Return the (X, Y) coordinate for the center point of the cell that contains the specified text.  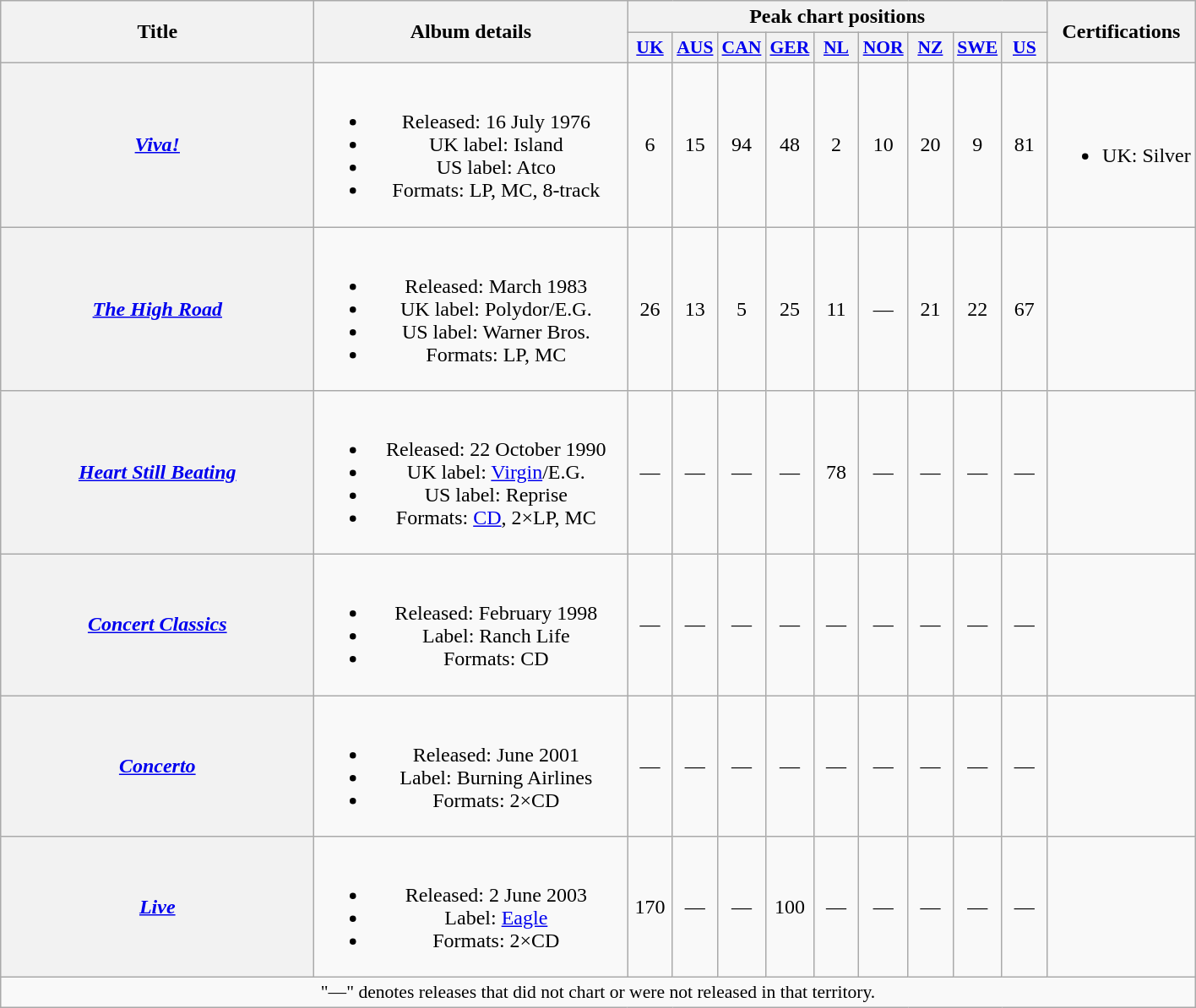
67 (1024, 308)
11 (836, 308)
15 (694, 144)
Released: 16 July 1976UK label: IslandUS label: AtcoFormats: LP, MC, 8-track (471, 144)
81 (1024, 144)
Released: February 1998Label: Ranch LifeFormats: CD (471, 625)
Album details (471, 32)
NZ (931, 48)
25 (789, 308)
100 (789, 907)
21 (931, 308)
10 (883, 144)
CAN (742, 48)
13 (694, 308)
NL (836, 48)
9 (977, 144)
AUS (694, 48)
NOR (883, 48)
Concerto (157, 767)
78 (836, 473)
20 (931, 144)
22 (977, 308)
Title (157, 32)
Released: March 1983UK label: Polydor/E.G.US label: Warner Bros.Formats: LP, MC (471, 308)
Peak chart positions (838, 17)
Certifications (1122, 32)
Heart Still Beating (157, 473)
GER (789, 48)
94 (742, 144)
6 (650, 144)
Concert Classics (157, 625)
5 (742, 308)
UK (650, 48)
The High Road (157, 308)
48 (789, 144)
Released: 2 June 2003Label: EagleFormats: 2×CD (471, 907)
170 (650, 907)
2 (836, 144)
"—" denotes releases that did not chart or were not released in that territory. (598, 993)
26 (650, 308)
Viva! (157, 144)
Live (157, 907)
UK: Silver (1122, 144)
SWE (977, 48)
Released: June 2001Label: Burning AirlinesFormats: 2×CD (471, 767)
US (1024, 48)
Released: 22 October 1990UK label: Virgin/E.G.US label: RepriseFormats: CD, 2×LP, MC (471, 473)
